Find where the given text appears and provide that cell's center as [X, Y] coordinate. 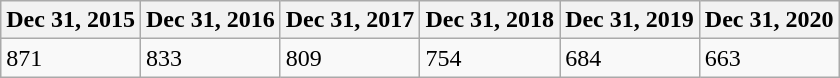
Dec 31, 2016 [210, 20]
Dec 31, 2018 [490, 20]
Dec 31, 2015 [71, 20]
809 [350, 58]
Dec 31, 2019 [630, 20]
833 [210, 58]
Dec 31, 2020 [769, 20]
Dec 31, 2017 [350, 20]
754 [490, 58]
684 [630, 58]
871 [71, 58]
663 [769, 58]
